Return (X, Y) of the center of cell containing provided text 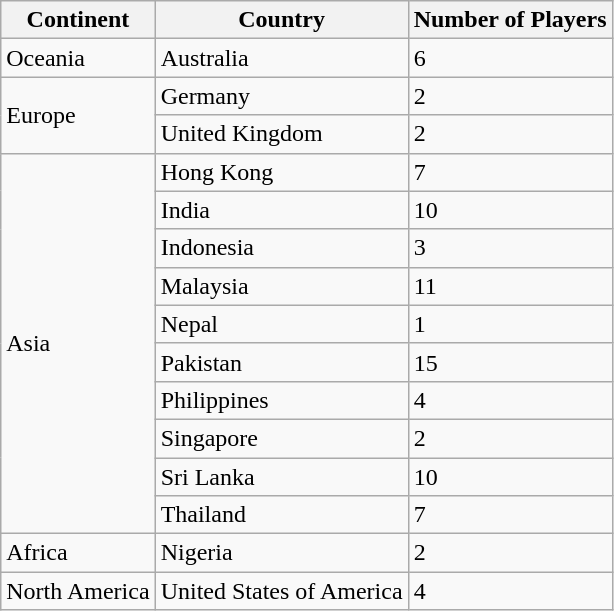
Pakistan (282, 362)
Europe (78, 115)
Africa (78, 553)
United States of America (282, 591)
15 (510, 362)
Nigeria (282, 553)
United Kingdom (282, 134)
Oceania (78, 58)
3 (510, 248)
Number of Players (510, 20)
Sri Lanka (282, 477)
Philippines (282, 400)
1 (510, 324)
India (282, 210)
Singapore (282, 438)
Asia (78, 344)
6 (510, 58)
Nepal (282, 324)
Indonesia (282, 248)
Malaysia (282, 286)
Thailand (282, 515)
11 (510, 286)
Australia (282, 58)
Continent (78, 20)
Country (282, 20)
Hong Kong (282, 172)
North America (78, 591)
Germany (282, 96)
